Search for the cell housing the specified text and yield its (x, y) center coordinate. 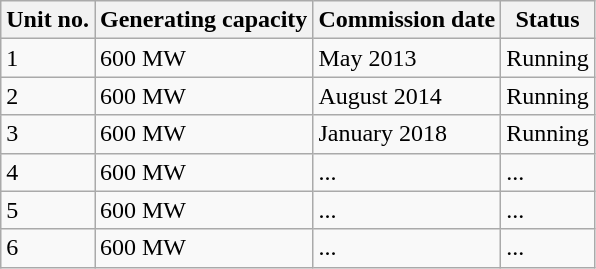
January 2018 (407, 134)
August 2014 (407, 96)
2 (48, 96)
4 (48, 172)
Unit no. (48, 20)
Generating capacity (203, 20)
Status (548, 20)
6 (48, 248)
Commission date (407, 20)
5 (48, 210)
May 2013 (407, 58)
3 (48, 134)
1 (48, 58)
